Detect which cell encompasses the target text, then output its [x, y] center coordinate. 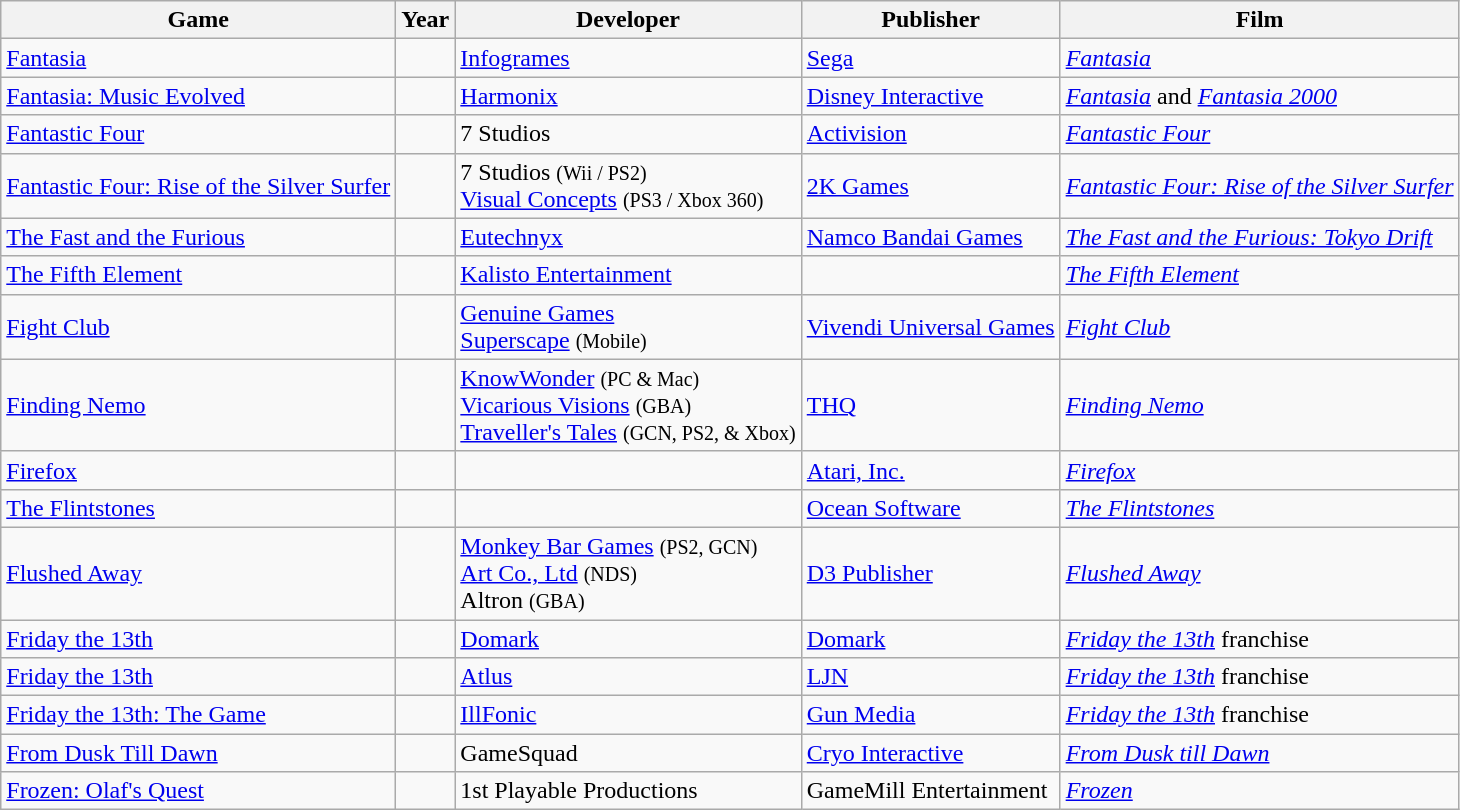
Namco Bandai Games [930, 237]
Film [1260, 20]
Atari, Inc. [930, 470]
Activision [930, 134]
LJN [930, 677]
Gun Media [930, 715]
THQ [930, 405]
IllFonic [628, 715]
Genuine GamesSuperscape (Mobile) [628, 326]
Sega [930, 58]
Game [198, 20]
Eutechnyx [628, 237]
Frozen: Olaf's Quest [198, 791]
Atlus [628, 677]
Year [426, 20]
Harmonix [628, 96]
D3 Publisher [930, 573]
Frozen [1260, 791]
Cryo Interactive [930, 753]
Disney Interactive [930, 96]
Publisher [930, 20]
2K Games [930, 186]
Developer [628, 20]
The Fast and the Furious [198, 237]
Vivendi Universal Games [930, 326]
1st Playable Productions [628, 791]
7 Studios (Wii / PS2)Visual Concepts (PS3 / Xbox 360) [628, 186]
GameSquad [628, 753]
Friday the 13th: The Game [198, 715]
7 Studios [628, 134]
KnowWonder (PC & Mac)Vicarious Visions (GBA)Traveller's Tales (GCN, PS2, & Xbox) [628, 405]
Ocean Software [930, 508]
Fantasia: Music Evolved [198, 96]
Monkey Bar Games (PS2, GCN)Art Co., Ltd (NDS)Altron (GBA) [628, 573]
GameMill Entertainment [930, 791]
Infogrames [628, 58]
The Fast and the Furious: Tokyo Drift [1260, 237]
Fantasia and Fantasia 2000 [1260, 96]
From Dusk till Dawn [1260, 753]
From Dusk Till Dawn [198, 753]
Kalisto Entertainment [628, 275]
